Find where the given text appears and provide that cell's center as [x, y] coordinate. 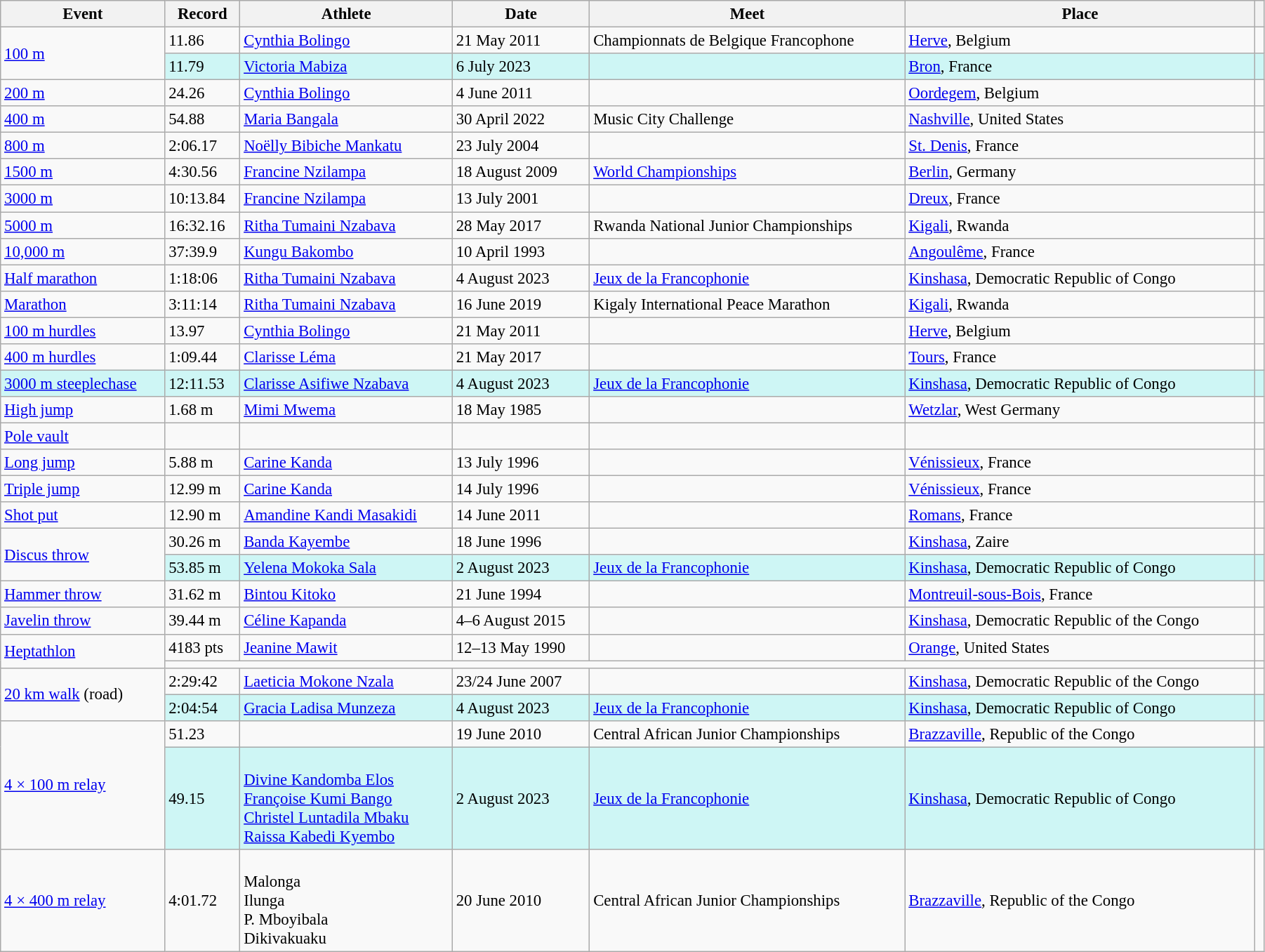
Kinshasa, Zaire [1080, 542]
Championnats de Belgique Francophone [747, 41]
21 June 1994 [521, 595]
Maria Bangala [347, 119]
High jump [83, 410]
Romans, France [1080, 515]
10:13.84 [202, 199]
Kungu Bakombo [347, 251]
Laeticia Mokone Nzala [347, 681]
Victoria Mabiza [347, 67]
St. Denis, France [1080, 146]
Bintou Kitoko [347, 595]
18 August 2009 [521, 172]
Place [1080, 14]
Triple jump [83, 489]
13.97 [202, 331]
Amandine Kandi Masakidi [347, 515]
4183 pts [202, 647]
Orange, United States [1080, 647]
5000 m [83, 225]
Music City Challenge [747, 119]
Clarisse Asifiwe Nzabava [347, 383]
100 m [83, 53]
2:29:42 [202, 681]
4:01.72 [202, 901]
Long jump [83, 463]
6 July 2023 [521, 67]
54.88 [202, 119]
39.44 m [202, 621]
Record [202, 14]
400 m [83, 119]
200 m [83, 93]
Mimi Mwema [347, 410]
World Championships [747, 172]
Céline Kapanda [347, 621]
12.99 m [202, 489]
1.68 m [202, 410]
Wetzlar, West Germany [1080, 410]
4 × 100 m relay [83, 785]
Berlin, Germany [1080, 172]
18 May 1985 [521, 410]
11.79 [202, 67]
1:09.44 [202, 357]
30 April 2022 [521, 119]
2:04:54 [202, 708]
Yelena Mokoka Sala [347, 568]
24.26 [202, 93]
10,000 m [83, 251]
Angoulême, France [1080, 251]
Montreuil-sous-Bois, France [1080, 595]
Meet [747, 14]
14 July 1996 [521, 489]
Bron, France [1080, 67]
Tours, France [1080, 357]
37:39.9 [202, 251]
Banda Kayembe [347, 542]
Rwanda National Junior Championships [747, 225]
11.86 [202, 41]
Pole vault [83, 436]
1500 m [83, 172]
4:30.56 [202, 172]
Jeanine Mawit [347, 647]
13 July 2001 [521, 199]
Dreux, France [1080, 199]
21 May 2017 [521, 357]
3:11:14 [202, 304]
Half marathon [83, 278]
30.26 m [202, 542]
20 June 2010 [521, 901]
1:18:06 [202, 278]
20 km walk (road) [83, 694]
3000 m steeplechase [83, 383]
Hammer throw [83, 595]
Date [521, 14]
Shot put [83, 515]
Clarisse Léma [347, 357]
5.88 m [202, 463]
100 m hurdles [83, 331]
Javelin throw [83, 621]
10 April 1993 [521, 251]
4 × 400 m relay [83, 901]
53.85 m [202, 568]
Marathon [83, 304]
13 July 1996 [521, 463]
Heptathlon [83, 651]
23 July 2004 [521, 146]
Nashville, United States [1080, 119]
MalongaIlungaP. MboyibalaDikivakuaku [347, 901]
3000 m [83, 199]
12–13 May 1990 [521, 647]
51.23 [202, 734]
4–6 August 2015 [521, 621]
Divine Kandomba ElosFrançoise Kumi BangoChristel Luntadila MbakuRaissa Kabedi Kyembo [347, 798]
Discus throw [83, 555]
Oordegem, Belgium [1080, 93]
28 May 2017 [521, 225]
23/24 June 2007 [521, 681]
16:32.16 [202, 225]
800 m [83, 146]
14 June 2011 [521, 515]
12:11.53 [202, 383]
Gracia Ladisa Munzeza [347, 708]
31.62 m [202, 595]
2:06.17 [202, 146]
18 June 1996 [521, 542]
Event [83, 14]
Noëlly Bibiche Mankatu [347, 146]
4 June 2011 [521, 93]
49.15 [202, 798]
16 June 2019 [521, 304]
19 June 2010 [521, 734]
12.90 m [202, 515]
400 m hurdles [83, 357]
Athlete [347, 14]
Kigaly International Peace Marathon [747, 304]
